Capture the cell that displays the provided text and extract its (x, y) central coordinate. 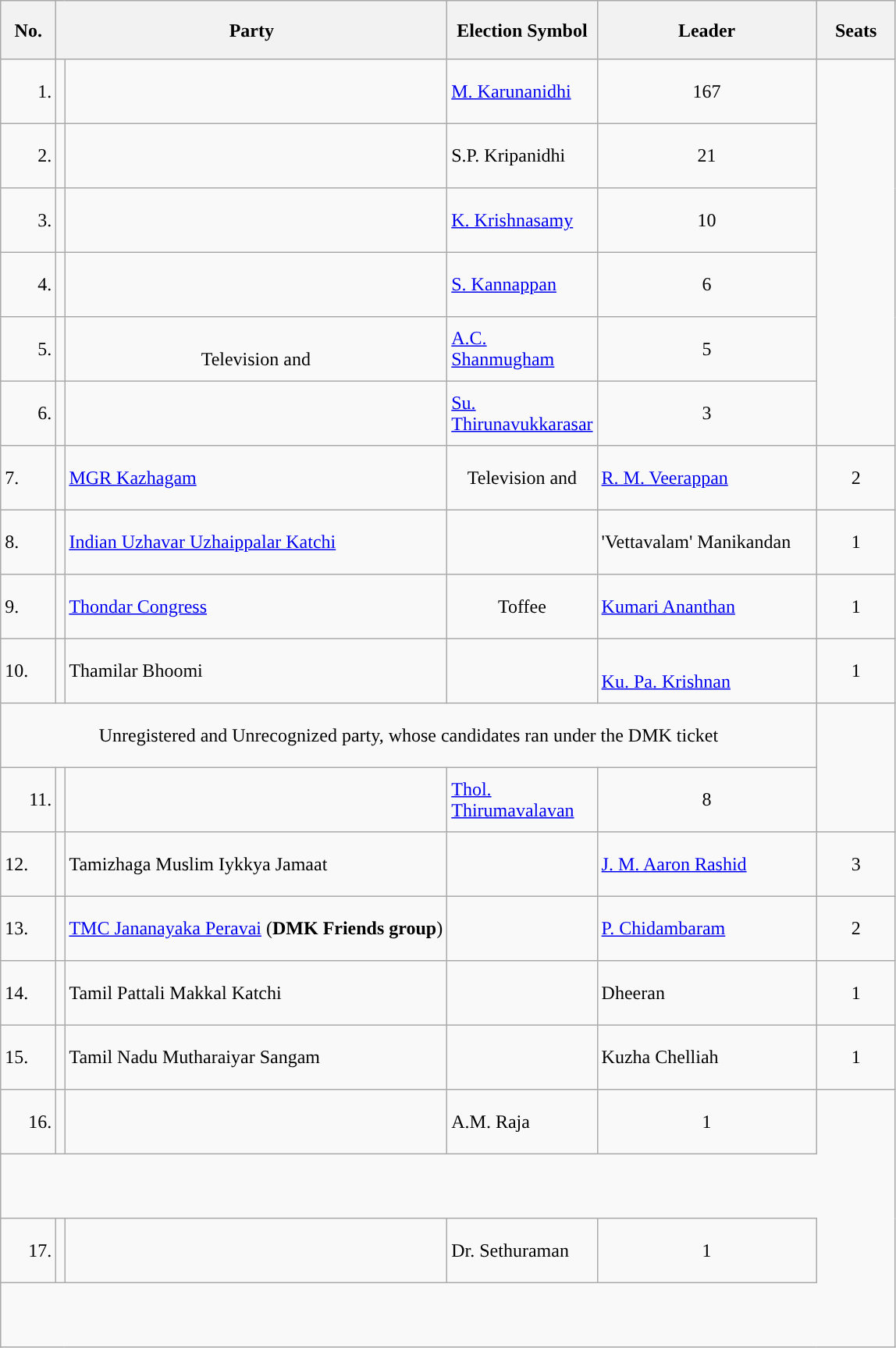
Tamizhaga Muslim Iykkya Jamaat (256, 864)
Unregistered and Unrecognized party, whose candidates ran under the DMK ticket (409, 735)
21 (707, 155)
MGR Kazhagam (256, 478)
A.C. Shanmugham (522, 349)
Kumari Ananthan (707, 606)
Election Symbol (522, 30)
Seats (855, 30)
3. (28, 220)
10. (28, 670)
6 (707, 284)
No. (28, 30)
Toffee (522, 606)
Kuzha Chelliah (707, 1057)
A.M. Raja (522, 1122)
Leader (707, 30)
7. (28, 478)
'Vettavalam' Manikandan (707, 542)
17. (28, 1250)
5 (707, 349)
12. (28, 864)
K. Krishnasamy (522, 220)
Thondar Congress (256, 606)
8. (28, 542)
Dheeran (707, 993)
1. (28, 91)
J. M. Aaron Rashid (707, 864)
R. M. Veerappan (707, 478)
S.P. Kripanidhi (522, 155)
16. (28, 1122)
M. Karunanidhi (522, 91)
Dr. Sethuraman (522, 1250)
14. (28, 993)
8 (707, 799)
Indian Uzhavar Uzhaippalar Katchi (256, 542)
Thamilar Bhoomi (256, 670)
5. (28, 349)
2. (28, 155)
TMC Jananayaka Peravai (DMK Friends group) (256, 928)
Tamil Pattali Makkal Katchi (256, 993)
Su. Thirunavukkarasar (522, 413)
15. (28, 1057)
13. (28, 928)
P. Chidambaram (707, 928)
4. (28, 284)
Ku. Pa. Krishnan (707, 670)
Tamil Nadu Mutharaiyar Sangam (256, 1057)
6. (28, 413)
167 (707, 91)
11. (28, 799)
Party (251, 30)
10 (707, 220)
9. (28, 606)
Thol. Thirumavalavan (522, 799)
S. Kannappan (522, 284)
